Output the (x, y) coordinate of the center of the cell containing the given text.  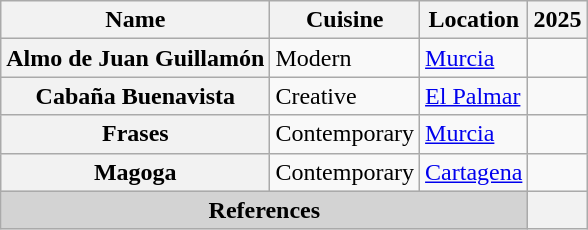
Creative (345, 96)
Name (136, 20)
Cuisine (345, 20)
Almo de Juan Guillamón (136, 58)
El Palmar (474, 96)
Cabaña Buenavista (136, 96)
Cartagena (474, 172)
2025 (558, 20)
Frases (136, 134)
References (264, 210)
Modern (345, 58)
Magoga (136, 172)
Location (474, 20)
